Find where the given text appears and provide that cell's center as [x, y] coordinate. 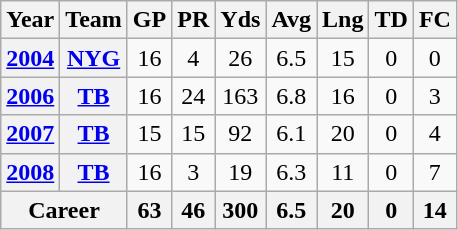
FC [434, 20]
NYG [94, 58]
14 [434, 210]
Yds [240, 20]
300 [240, 210]
46 [194, 210]
163 [240, 96]
26 [240, 58]
Avg [292, 20]
Career [64, 210]
6.8 [292, 96]
7 [434, 172]
24 [194, 96]
GP [149, 20]
TD [391, 20]
2004 [30, 58]
6.1 [292, 134]
Team [94, 20]
PR [194, 20]
Lng [342, 20]
2006 [30, 96]
19 [240, 172]
63 [149, 210]
11 [342, 172]
6.3 [292, 172]
Year [30, 20]
2008 [30, 172]
2007 [30, 134]
92 [240, 134]
